Locate the cell with the specified text and output its [X, Y] center coordinate. 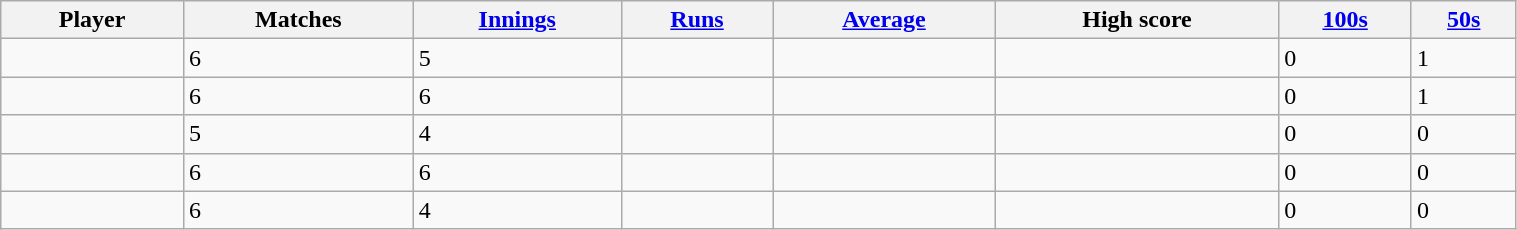
High score [1137, 20]
100s [1346, 20]
Player [92, 20]
50s [1464, 20]
Runs [697, 20]
Innings [517, 20]
Matches [298, 20]
Average [884, 20]
